Search for the cell housing the specified text and yield its [X, Y] center coordinate. 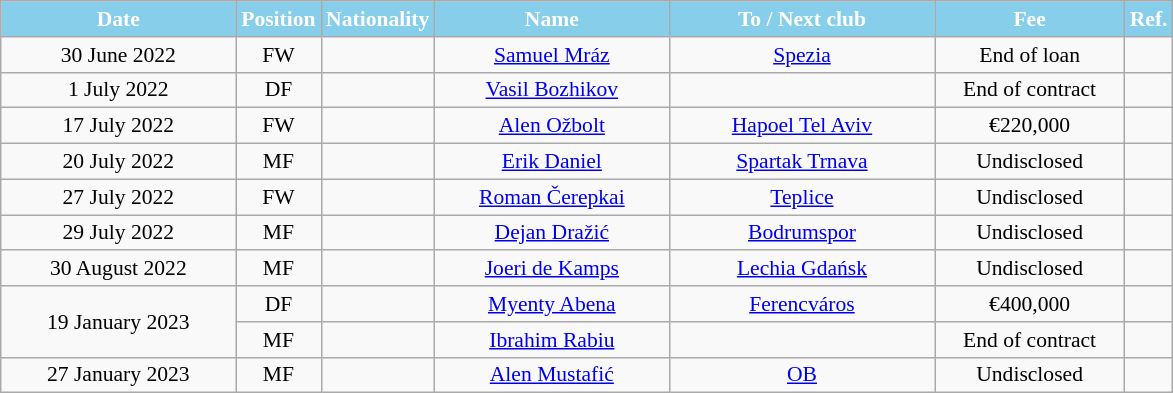
OB [802, 375]
Samuel Mráz [552, 55]
Ibrahim Rabiu [552, 340]
To / Next club [802, 19]
Lechia Gdańsk [802, 269]
Teplice [802, 197]
Spartak Trnava [802, 162]
27 January 2023 [118, 375]
20 July 2022 [118, 162]
30 August 2022 [118, 269]
27 July 2022 [118, 197]
Alen Ožbolt [552, 126]
€400,000 [1030, 304]
Hapoel Tel Aviv [802, 126]
29 July 2022 [118, 233]
Name [552, 19]
Ferencváros [802, 304]
17 July 2022 [118, 126]
End of loan [1030, 55]
Alen Mustafić [552, 375]
Roman Čerepkai [552, 197]
Ref. [1149, 19]
Nationality [378, 19]
Position [278, 19]
Fee [1030, 19]
Myenty Abena [552, 304]
Spezia [802, 55]
19 January 2023 [118, 322]
30 June 2022 [118, 55]
€220,000 [1030, 126]
Date [118, 19]
Erik Daniel [552, 162]
Joeri de Kamps [552, 269]
Bodrumspor [802, 233]
Dejan Dražić [552, 233]
Vasil Bozhikov [552, 90]
1 July 2022 [118, 90]
